Output the (X, Y) coordinate of the center of the cell containing the given text.  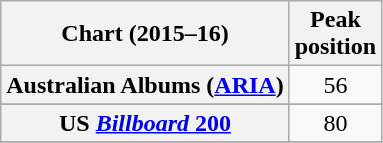
56 (335, 85)
Chart (2015–16) (145, 34)
Australian Albums (ARIA) (145, 85)
US Billboard 200 (145, 123)
80 (335, 123)
Peak position (335, 34)
